Determine the (X, Y) coordinate at the center of the cell enclosing the given text.  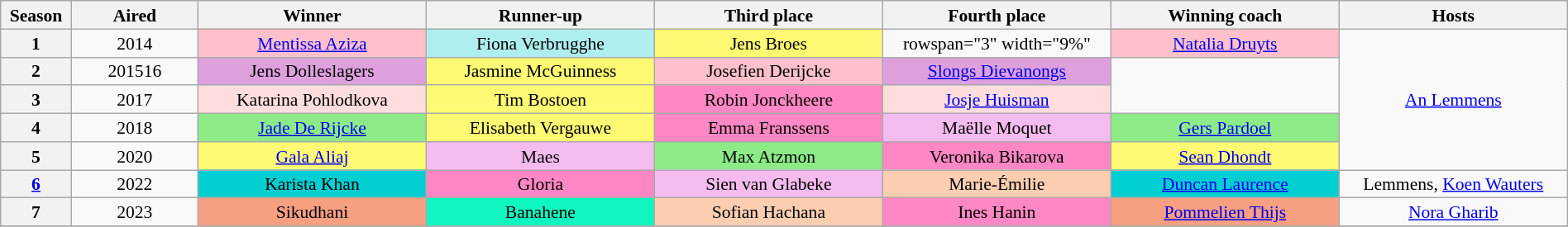
Max Atzmon (768, 156)
Katarina Pohlodkova (312, 100)
2020 (134, 156)
Josefien Derijcke (768, 71)
Maëlle Moquet (997, 128)
Robin Jonckheere (768, 100)
Gloria (540, 184)
Josje Huisman (997, 100)
Jade De Rijcke (312, 128)
Aired (134, 15)
Season (36, 15)
Jens Dolleslagers (312, 71)
7 (36, 212)
Jens Broes (768, 43)
201516 (134, 71)
Gers Pardoel (1225, 128)
Marie-Émilie (997, 184)
Sean Dhondt (1225, 156)
2018 (134, 128)
Karista Khan (312, 184)
2014 (134, 43)
2 (36, 71)
Mentissa Aziza (312, 43)
Tim Bostoen (540, 100)
2022 (134, 184)
Emma Franssens (768, 128)
2023 (134, 212)
Slongs Dievanongs (997, 71)
Nora Gharib (1453, 212)
Gala Aliaj (312, 156)
Sikudhani (312, 212)
Pommelien Thijs (1225, 212)
Winning coach (1225, 15)
2017 (134, 100)
4 (36, 128)
Jasmine McGuinness (540, 71)
Hosts (1453, 15)
Winner (312, 15)
Sofian Hachana (768, 212)
Lemmens, Koen Wauters (1453, 184)
5 (36, 156)
Ines Hanin (997, 212)
Third place (768, 15)
Sien van Glabeke (768, 184)
Maes (540, 156)
Fourth place (997, 15)
Natalia Druyts (1225, 43)
6 (36, 184)
rowspan="3" width="9%" (997, 43)
Runner-up (540, 15)
Elisabeth Vergauwe (540, 128)
An Lemmens (1453, 99)
1 (36, 43)
Duncan Laurence (1225, 184)
Banahene (540, 212)
3 (36, 100)
Veronika Bikarova (997, 156)
Fiona Verbrugghe (540, 43)
